From the cell containing the given text, extract its center point as (x, y) coordinate. 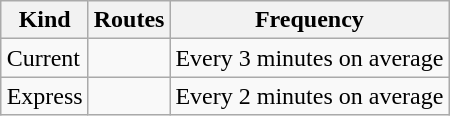
Current (44, 58)
Express (44, 96)
Frequency (310, 20)
Every 3 minutes on average (310, 58)
Kind (44, 20)
Every 2 minutes on average (310, 96)
Routes (129, 20)
